Identify which cell holds the provided text, then report its (x, y) central coordinate. 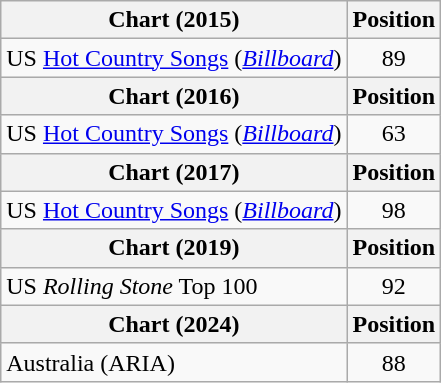
Australia (ARIA) (174, 362)
89 (394, 58)
98 (394, 210)
Chart (2017) (174, 172)
92 (394, 286)
Chart (2015) (174, 20)
Chart (2019) (174, 248)
Chart (2016) (174, 96)
88 (394, 362)
Chart (2024) (174, 324)
63 (394, 134)
US Rolling Stone Top 100 (174, 286)
